Search for the cell housing the specified text and yield its (x, y) center coordinate. 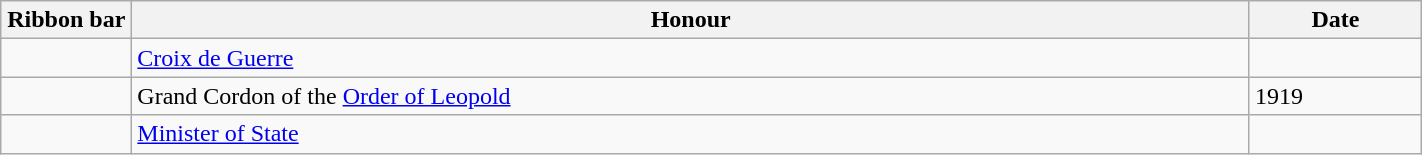
Grand Cordon of the Order of Leopold (691, 96)
1919 (1335, 96)
Croix de Guerre (691, 58)
Date (1335, 20)
Honour (691, 20)
Ribbon bar (66, 20)
Minister of State (691, 134)
